Return (X, Y) of the center of cell containing provided text 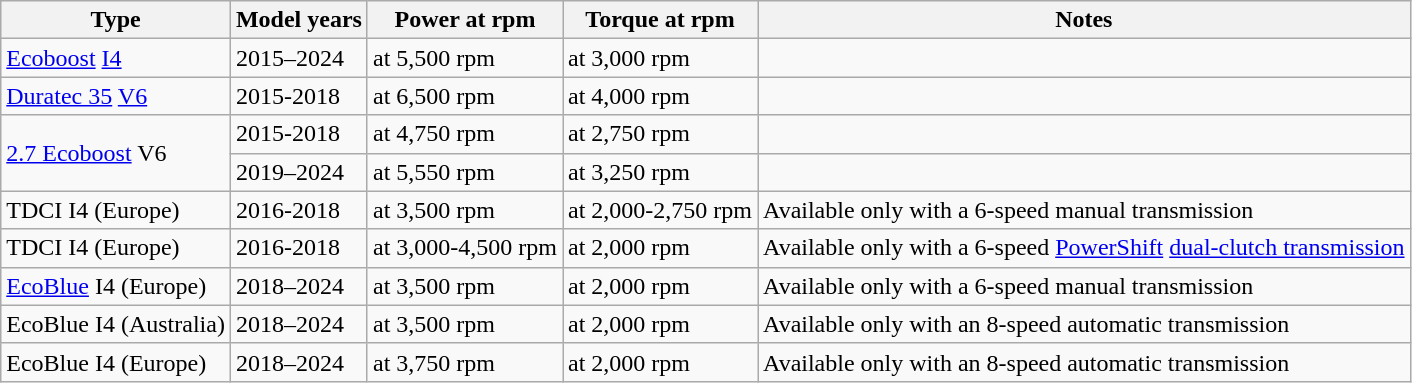
at 5,550 rpm (464, 172)
Duratec 35 V6 (116, 96)
at 3,000-4,500 rpm (464, 248)
Available only with a 6-speed PowerShift dual-clutch transmission (1084, 248)
EcoBlue I4 (Australia) (116, 324)
Ecoboost I4 (116, 58)
Type (116, 20)
Notes (1084, 20)
at 2,750 rpm (660, 134)
at 3,000 rpm (660, 58)
2.7 Ecoboost V6 (116, 153)
at 5,500 rpm (464, 58)
Power at rpm (464, 20)
at 2,000-2,750 rpm (660, 210)
at 4,750 rpm (464, 134)
at 6,500 rpm (464, 96)
at 3,250 rpm (660, 172)
Model years (298, 20)
at 4,000 rpm (660, 96)
Torque at rpm (660, 20)
at 3,750 rpm (464, 362)
2015–2024 (298, 58)
2019–2024 (298, 172)
